Return (X, Y) of the center of cell containing provided text 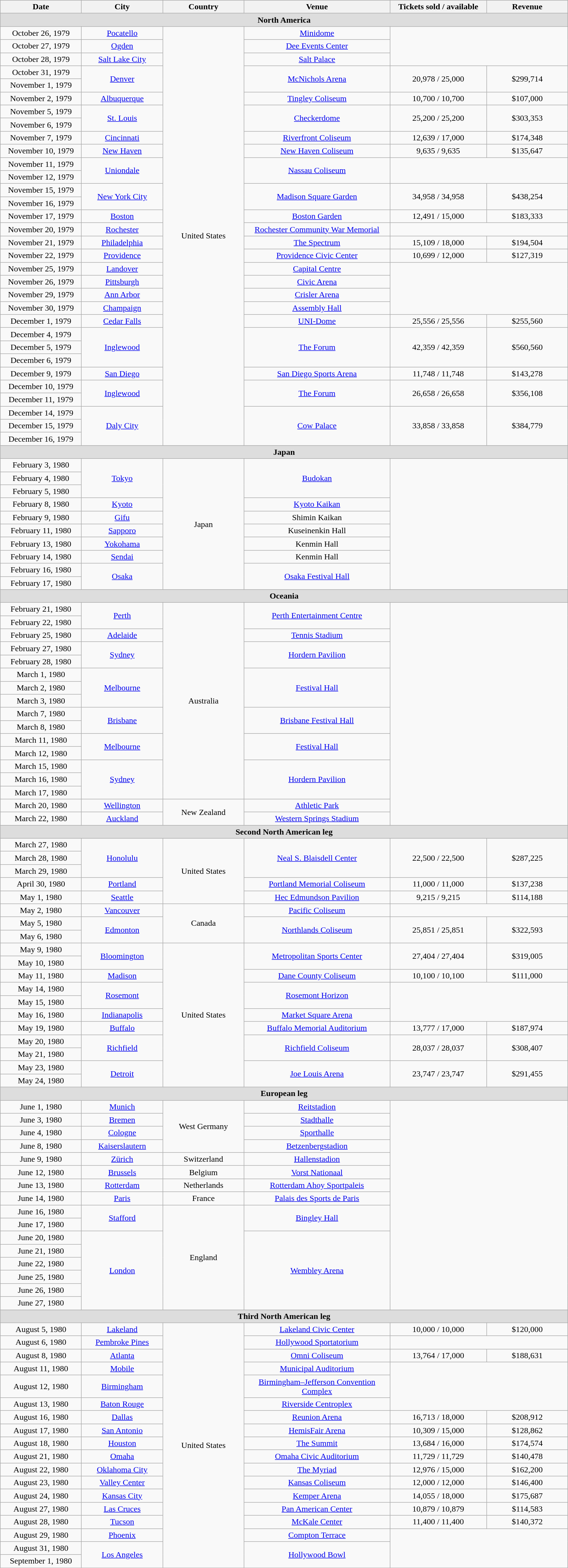
$188,631 (527, 1355)
Civic Arena (317, 282)
San Diego (122, 373)
August 24, 1980 (41, 1496)
December 6, 1979 (41, 360)
February 9, 1980 (41, 517)
Brisbane Festival Hall (317, 720)
Kuseinenkin Hall (317, 530)
Reitstadion (317, 1107)
December 5, 1979 (41, 347)
$137,238 (527, 884)
Madison Square Garden (317, 197)
December 1, 1979 (41, 321)
Rosemont (122, 995)
Bremen (122, 1120)
New Haven Coliseum (317, 151)
New Zealand (203, 812)
10,309 / 15,000 (438, 1430)
26,658 / 26,658 (438, 393)
Buffalo Memorial Auditorium (317, 1028)
Uniondale (122, 171)
New York City (122, 197)
28,037 / 28,037 (438, 1048)
Tokyo (122, 478)
May 19, 1980 (41, 1028)
Switzerland (203, 1159)
May 20, 1980 (41, 1041)
$299,714 (527, 79)
Seattle (122, 897)
Philadelphia (122, 243)
Kemper Arena (317, 1496)
Boston Garden (317, 216)
March 2, 1980 (41, 688)
October 28, 1979 (41, 59)
$175,687 (527, 1496)
$114,583 (527, 1509)
$107,000 (527, 98)
HemisFair Arena (317, 1430)
February 28, 1980 (41, 662)
Shimin Kaikan (317, 517)
Providence Civic Center (317, 256)
Oklahoma City (122, 1470)
13,684 / 16,000 (438, 1443)
Ann Arbor (122, 295)
August 21, 1980 (41, 1457)
June 20, 1980 (41, 1238)
Budokan (317, 478)
December 4, 1979 (41, 334)
Country (203, 7)
Madison (122, 976)
$291,455 (527, 1074)
$174,574 (527, 1443)
11,748 / 11,748 (438, 373)
Wembley Arena (317, 1270)
February 16, 1980 (41, 570)
Western Springs Stadium (317, 819)
June 12, 1980 (41, 1172)
Kaiserslautern (122, 1146)
June 21, 1980 (41, 1251)
May 24, 1980 (41, 1081)
Compton Terrace (317, 1535)
The Myriad (317, 1470)
March 27, 1980 (41, 845)
Pittsburgh (122, 282)
Third North American leg (284, 1316)
Boston (122, 216)
11,000 / 11,000 (438, 884)
Albuquerque (122, 98)
13,777 / 17,000 (438, 1028)
Kansas City (122, 1496)
August 22, 1980 (41, 1470)
Landover (122, 269)
Yokohama (122, 544)
November 16, 1979 (41, 203)
May 16, 1980 (41, 1015)
November 5, 1979 (41, 111)
June 26, 1980 (41, 1290)
February 4, 1980 (41, 478)
Athletic Park (317, 806)
June 17, 1980 (41, 1225)
May 21, 1980 (41, 1054)
Oceania (284, 596)
August 18, 1980 (41, 1443)
Gifu (122, 517)
$140,372 (527, 1522)
42,359 / 42,359 (438, 347)
Rotterdam Ahoy Sportpaleis (317, 1185)
Osaka (122, 576)
February 3, 1980 (41, 465)
June 1, 1980 (41, 1107)
Omaha (122, 1457)
$127,319 (527, 256)
March 20, 1980 (41, 806)
14,055 / 18,000 (438, 1496)
Cow Palace (317, 426)
November 30, 1979 (41, 308)
France (203, 1198)
Cologne (122, 1133)
November 17, 1979 (41, 216)
San Antonio (122, 1430)
Daly City (122, 426)
Reunion Arena (317, 1417)
March 16, 1980 (41, 779)
December 15, 1979 (41, 426)
10,100 / 10,100 (438, 976)
December 16, 1979 (41, 439)
Perth Entertainment Centre (317, 616)
23,747 / 23,747 (438, 1074)
Kansas Coliseum (317, 1483)
February 8, 1980 (41, 504)
Canada (203, 923)
November 25, 1979 (41, 269)
February 27, 1980 (41, 648)
Rotterdam (122, 1185)
Portland Memorial Coliseum (317, 884)
10,699 / 12,000 (438, 256)
$356,108 (527, 393)
$322,593 (527, 930)
Lakeland (122, 1329)
Market Square Arena (317, 1015)
Neal S. Blaisdell Center (317, 858)
Detroit (122, 1074)
London (122, 1270)
June 22, 1980 (41, 1264)
16,713 / 18,000 (438, 1417)
$140,478 (527, 1457)
9,635 / 9,635 (438, 151)
Rosemont Horizon (317, 995)
Zürich (122, 1159)
June 16, 1980 (41, 1211)
August 27, 1980 (41, 1509)
$303,353 (527, 118)
$187,974 (527, 1028)
$135,647 (527, 151)
May 10, 1980 (41, 963)
March 3, 1980 (41, 701)
$146,400 (527, 1483)
$438,254 (527, 197)
Stafford (122, 1218)
12,639 / 17,000 (438, 138)
$120,000 (527, 1329)
November 11, 1979 (41, 164)
Palais des Sports de Paris (317, 1198)
May 1, 1980 (41, 897)
June 14, 1980 (41, 1198)
Houston (122, 1443)
February 22, 1980 (41, 622)
May 14, 1980 (41, 989)
Osaka Festival Hall (317, 576)
May 2, 1980 (41, 910)
10,700 / 10,700 (438, 98)
October 27, 1979 (41, 46)
August 13, 1980 (41, 1404)
June 9, 1980 (41, 1159)
Tennis Stadium (317, 635)
August 11, 1980 (41, 1368)
December 14, 1979 (41, 413)
Cincinnati (122, 138)
Riverfront Coliseum (317, 138)
Metropolitan Sports Center (317, 956)
Australia (203, 701)
Dane County Coliseum (317, 976)
March 29, 1980 (41, 871)
August 6, 1980 (41, 1342)
Joe Louis Arena (317, 1074)
25,851 / 25,851 (438, 930)
Capital Centre (317, 269)
August 16, 1980 (41, 1417)
Rochester Community War Memorial (317, 229)
St. Louis (122, 118)
$255,560 (527, 321)
Crisler Arena (317, 295)
$174,348 (527, 138)
June 4, 1980 (41, 1133)
June 27, 1980 (41, 1303)
City (122, 7)
9,215 / 9,215 (438, 897)
20,978 / 25,000 (438, 79)
Hallenstadion (317, 1159)
December 9, 1979 (41, 373)
February 14, 1980 (41, 557)
Riverside Centroplex (317, 1404)
Valley Center (122, 1483)
Las Cruces (122, 1509)
November 10, 1979 (41, 151)
November 22, 1979 (41, 256)
Hollywood Sportatorium (317, 1342)
Pan American Center (317, 1509)
December 10, 1979 (41, 387)
August 17, 1980 (41, 1430)
34,958 / 34,958 (438, 197)
Netherlands (203, 1185)
May 6, 1980 (41, 936)
November 21, 1979 (41, 243)
Indianapolis (122, 1015)
European leg (284, 1094)
North America (284, 20)
November 6, 1979 (41, 125)
Portland (122, 884)
Rochester (122, 229)
11,729 / 11,729 (438, 1457)
Brussels (122, 1172)
$162,200 (527, 1470)
March 28, 1980 (41, 858)
March 11, 1980 (41, 740)
Los Angeles (122, 1555)
Vorst Nationaal (317, 1172)
May 5, 1980 (41, 923)
Ogden (122, 46)
$560,560 (527, 347)
New Haven (122, 151)
May 23, 1980 (41, 1067)
November 15, 1979 (41, 190)
June 13, 1980 (41, 1185)
Venue (317, 7)
June 25, 1980 (41, 1277)
Nassau Coliseum (317, 171)
Minidome (317, 33)
McKale Center (317, 1522)
Sendai (122, 557)
Assembly Hall (317, 308)
March 1, 1980 (41, 675)
Edmonton (122, 930)
Tingley Coliseum (317, 98)
Revenue (527, 7)
April 30, 1980 (41, 884)
Sporthalle (317, 1133)
10,000 / 10,000 (438, 1329)
March 12, 1980 (41, 753)
Pembroke Pines (122, 1342)
West Germany (203, 1126)
The Spectrum (317, 243)
$143,278 (527, 373)
November 1, 1979 (41, 85)
March 17, 1980 (41, 792)
Second North American leg (284, 832)
England (203, 1257)
Wellington (122, 806)
May 9, 1980 (41, 949)
Omaha Civic Auditorium (317, 1457)
25,200 / 25,200 (438, 118)
Baton Rouge (122, 1404)
Vancouver (122, 910)
Munich (122, 1107)
October 31, 1979 (41, 72)
February 17, 1980 (41, 583)
Lakeland Civic Center (317, 1329)
Brisbane (122, 720)
Belgium (203, 1172)
$114,188 (527, 897)
Auckland (122, 819)
February 11, 1980 (41, 530)
Honolulu (122, 858)
Buffalo (122, 1028)
The Summit (317, 1443)
$128,862 (527, 1430)
Bloomington (122, 956)
Champaign (122, 308)
February 5, 1980 (41, 491)
February 13, 1980 (41, 544)
Hollywood Bowl (317, 1555)
Dallas (122, 1417)
Dee Events Center (317, 46)
August 29, 1980 (41, 1535)
$111,000 (527, 976)
August 31, 1980 (41, 1548)
Tickets sold / available (438, 7)
February 21, 1980 (41, 609)
Perth (122, 616)
Pacific Coliseum (317, 910)
27,404 / 27,404 (438, 956)
August 28, 1980 (41, 1522)
$208,912 (527, 1417)
Providence (122, 256)
12,000 / 12,000 (438, 1483)
$183,333 (527, 216)
November 26, 1979 (41, 282)
May 15, 1980 (41, 1002)
August 5, 1980 (41, 1329)
12,976 / 15,000 (438, 1470)
December 11, 1979 (41, 400)
11,400 / 11,400 (438, 1522)
March 8, 1980 (41, 727)
Northlands Coliseum (317, 930)
$194,504 (527, 243)
Stadthalle (317, 1120)
November 20, 1979 (41, 229)
August 8, 1980 (41, 1355)
Richfield (122, 1048)
June 3, 1980 (41, 1120)
Phoenix (122, 1535)
November 2, 1979 (41, 98)
$287,225 (527, 858)
McNichols Arena (317, 79)
May 11, 1980 (41, 976)
Mobile (122, 1368)
UNI-Dome (317, 321)
15,109 / 18,000 (438, 243)
March 22, 1980 (41, 819)
Richfield Coliseum (317, 1048)
Atlanta (122, 1355)
Pocatello (122, 33)
13,764 / 17,000 (438, 1355)
25,556 / 25,556 (438, 321)
Bingley Hall (317, 1218)
November 12, 1979 (41, 177)
Date (41, 7)
November 7, 1979 (41, 138)
August 23, 1980 (41, 1483)
Omni Coliseum (317, 1355)
March 7, 1980 (41, 714)
November 29, 1979 (41, 295)
$319,005 (527, 956)
Paris (122, 1198)
33,858 / 33,858 (438, 426)
Salt Lake City (122, 59)
June 8, 1980 (41, 1146)
San Diego Sports Arena (317, 373)
Kyoto Kaikan (317, 504)
Hec Edmundson Pavilion (317, 897)
Kyoto (122, 504)
12,491 / 15,000 (438, 216)
$384,779 (527, 426)
August 12, 1980 (41, 1386)
September 1, 1980 (41, 1561)
Tucson (122, 1522)
Municipal Auditorium (317, 1368)
10,879 / 10,879 (438, 1509)
Sapporo (122, 530)
Salt Palace (317, 59)
March 15, 1980 (41, 766)
Birmingham (122, 1386)
Birmingham–Jefferson Convention Complex (317, 1386)
Cedar Falls (122, 321)
Betzenbergstadion (317, 1146)
Adelaide (122, 635)
$308,407 (527, 1048)
Checkerdome (317, 118)
22,500 / 22,500 (438, 858)
Denver (122, 79)
October 26, 1979 (41, 33)
February 25, 1980 (41, 635)
